Extract the (x, y) coordinate from the center of the cell holding the provided text.  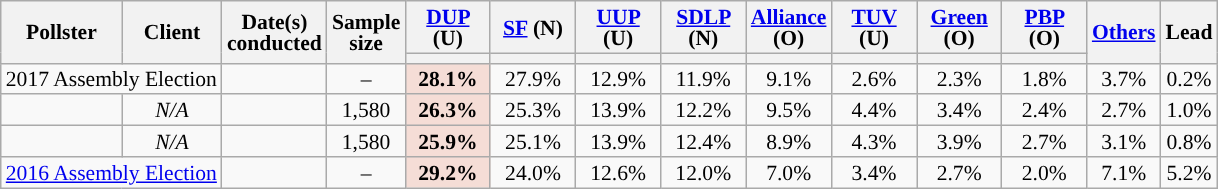
UUP (U) (618, 27)
Pollster (62, 32)
PBP (O) (1044, 27)
12.9% (618, 78)
11.9% (704, 78)
7.0% (789, 172)
12.2% (704, 110)
0.2% (1190, 78)
12.6% (618, 172)
4.3% (874, 142)
27.9% (532, 78)
5.2% (1190, 172)
0.8% (1190, 142)
3.9% (960, 142)
2017 Assembly Election (112, 78)
29.2% (448, 172)
4.4% (874, 110)
Alliance (O) (789, 27)
1.0% (1190, 110)
2.6% (874, 78)
9.1% (789, 78)
8.9% (789, 142)
Others (1124, 32)
12.4% (704, 142)
Samplesize (366, 32)
24.0% (532, 172)
2016 Assembly Election (112, 172)
26.3% (448, 110)
1.8% (1044, 78)
DUP (U) (448, 27)
3.7% (1124, 78)
12.0% (704, 172)
SF (N) (532, 27)
Date(s)conducted (274, 32)
2.0% (1044, 172)
25.3% (532, 110)
Lead (1190, 32)
25.9% (448, 142)
25.1% (532, 142)
Client (172, 32)
7.1% (1124, 172)
2.3% (960, 78)
28.1% (448, 78)
2.4% (1044, 110)
3.1% (1124, 142)
Green (O) (960, 27)
9.5% (789, 110)
SDLP (N) (704, 27)
TUV (U) (874, 27)
